Find where the given text appears and provide that cell's center as [X, Y] coordinate. 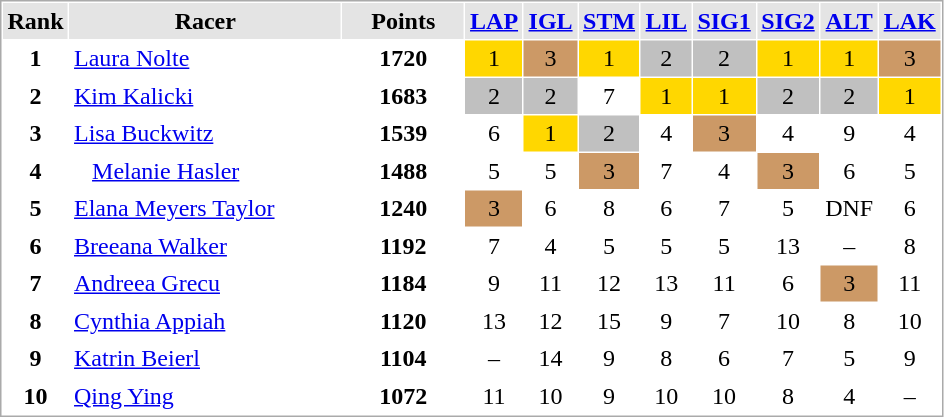
1072 [404, 396]
1683 [404, 96]
LIL [666, 21]
Kim Kalicki [206, 96]
Elana Meyers Taylor [206, 208]
1184 [404, 284]
Andreea Grecu [206, 284]
15 [610, 321]
Breeana Walker [206, 246]
Laura Nolte [206, 58]
DNF [850, 208]
Melanie Hasler [206, 171]
Cynthia Appiah [206, 321]
1488 [404, 171]
1192 [404, 246]
LAP [494, 21]
SIG2 [788, 21]
1720 [404, 58]
IGL [550, 21]
STM [610, 21]
14 [550, 358]
Rank [36, 21]
Racer [206, 21]
Katrin Beierl [206, 358]
ALT [850, 21]
Qing Ying [206, 396]
1120 [404, 321]
LAK [910, 21]
Points [404, 21]
Lisa Buckwitz [206, 134]
1240 [404, 208]
1539 [404, 134]
1104 [404, 358]
SIG1 [724, 21]
